Scan for the cell matching the given text and deliver its [X, Y] coordinate at center. 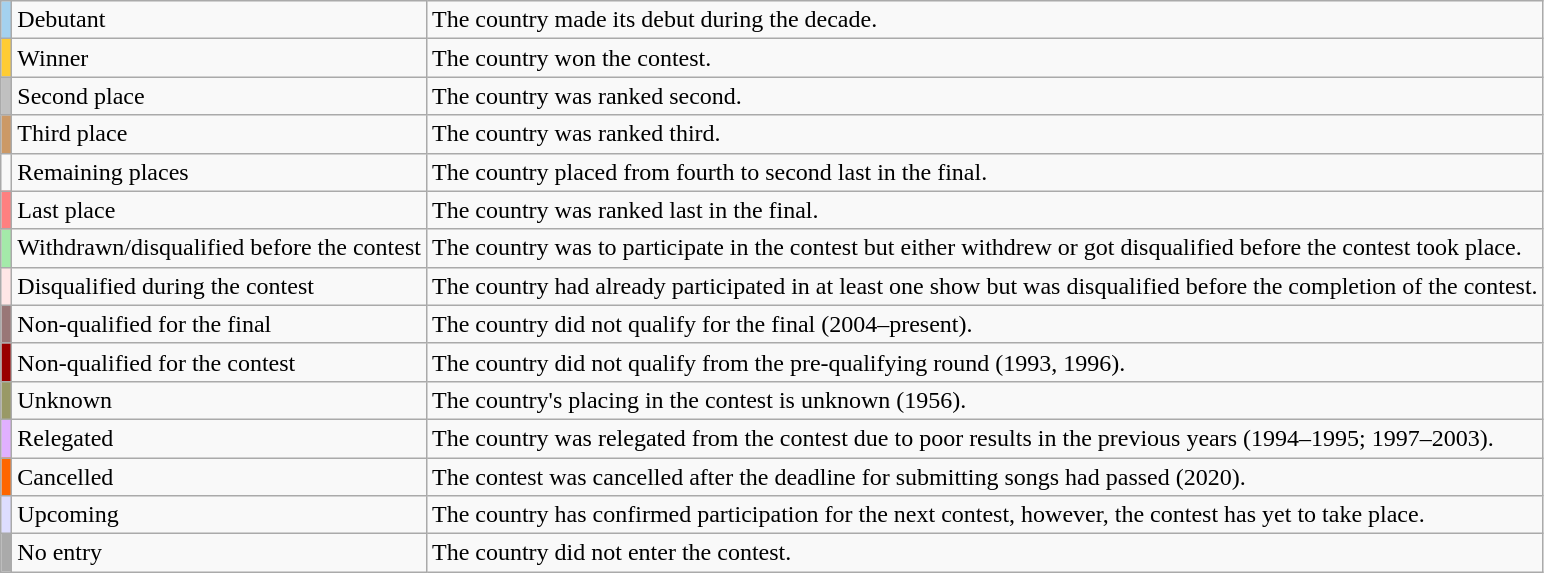
Winner [220, 58]
The country did not enter the contest. [984, 553]
Second place [220, 96]
Upcoming [220, 515]
Disqualified during the contest [220, 286]
The country did not qualify for the final (2004–present). [984, 324]
The country made its debut during the decade. [984, 20]
The country won the contest. [984, 58]
The country was ranked third. [984, 134]
The country was to participate in the contest but either withdrew or got disqualified before the contest took place. [984, 248]
Debutant [220, 20]
Withdrawn/disqualified before the contest [220, 248]
Unknown [220, 400]
The country has confirmed participation for the next contest, however, the contest has yet to take place. [984, 515]
The country had already participated in at least one show but was disqualified before the completion of the contest. [984, 286]
Non-qualified for the final [220, 324]
No entry [220, 553]
Relegated [220, 438]
Last place [220, 210]
The country was ranked last in the final. [984, 210]
Third place [220, 134]
The country's placing in the contest is unknown (1956). [984, 400]
The country was ranked second. [984, 96]
Cancelled [220, 477]
The country did not qualify from the pre-qualifying round (1993, 1996). [984, 362]
Remaining places [220, 172]
The contest was cancelled after the deadline for submitting songs had passed (2020). [984, 477]
The country placed from fourth to second last in the final. [984, 172]
Non-qualified for the contest [220, 362]
The country was relegated from the contest due to poor results in the previous years (1994–1995; 1997–2003). [984, 438]
